Find where the given text appears and provide that cell's center as [x, y] coordinate. 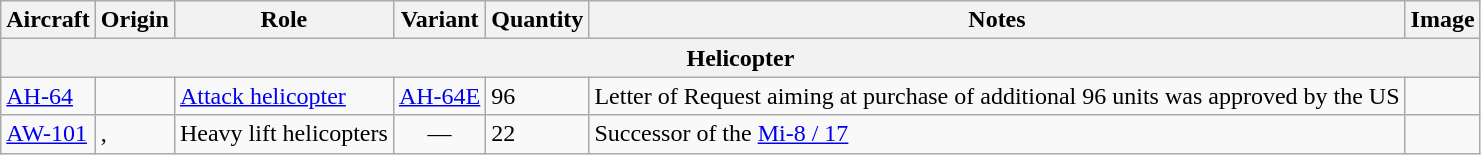
Successor of the Mi-8 / 17 [997, 134]
Letter of Request aiming at purchase of additional 96 units was approved by the US [997, 96]
, [134, 134]
Role [284, 20]
Quantity [538, 20]
Variant [439, 20]
Image [1442, 20]
96 [538, 96]
Helicopter [740, 58]
AW-101 [48, 134]
AH-64 [48, 96]
Notes [997, 20]
Attack helicopter [284, 96]
Origin [134, 20]
AH-64E [439, 96]
— [439, 134]
22 [538, 134]
Aircraft [48, 20]
Heavy lift helicopters [284, 134]
